For the text-containing cell, return its midpoint in (x, y) coordinate format. 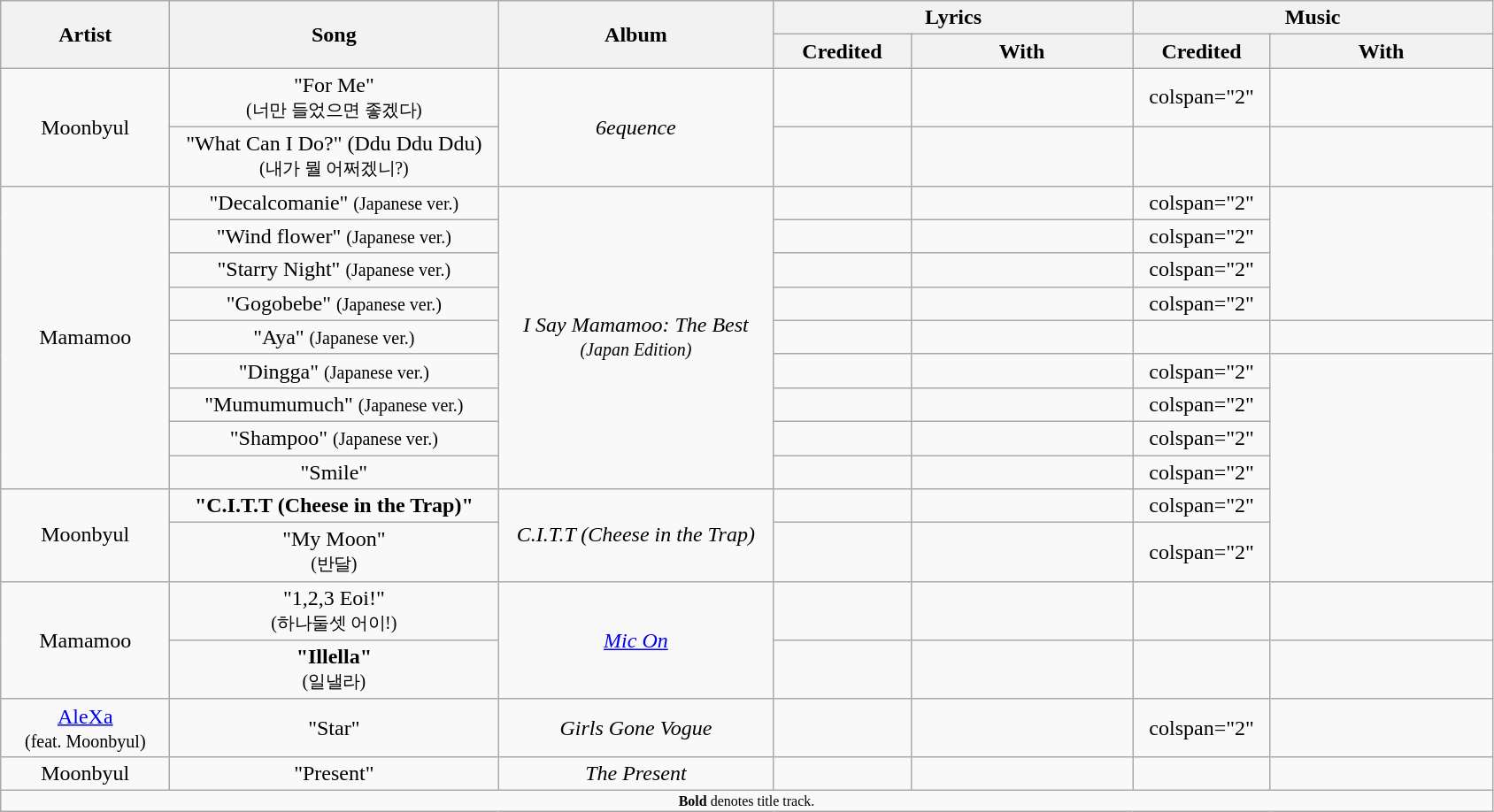
Mic On (635, 640)
"Starry Night" (Japanese ver.) (335, 270)
"Mumumumuch" (Japanese ver.) (335, 404)
C.I.T.T (Cheese in the Trap) (635, 536)
"C.I.T.T (Cheese in the Trap)" (335, 506)
"1,2,3 Eoi!" (하나둘셋 어이!) (335, 610)
"Decalcomanie" (Japanese ver.) (335, 203)
6equence (635, 127)
"Star" (335, 727)
The Present (635, 773)
"My Moon" (반달) (335, 552)
"Aya" (Japanese ver.) (335, 337)
"Present" (335, 773)
"Gogobebe" (Japanese ver.) (335, 303)
Girls Gone Vogue (635, 727)
Music (1313, 18)
"Illella" (일낼라) (335, 670)
Lyrics (953, 18)
"What Can I Do?" (Ddu Ddu Ddu) (내가 뭘 어쩌겠니?) (335, 156)
"Dingga" (Japanese ver.) (335, 371)
"Wind flower" (Japanese ver.) (335, 236)
Song (335, 34)
Artist (85, 34)
Album (635, 34)
Bold denotes title track. (747, 801)
"Shampoo" (Japanese ver.) (335, 438)
I Say Mamamoo: The Best (Japan Edition) (635, 338)
"For Me" (너만 들었으면 좋겠다) (335, 97)
AleXa (feat. Moonbyul) (85, 727)
"Smile" (335, 471)
